Locate the cell with the specified text and output its [X, Y] center coordinate. 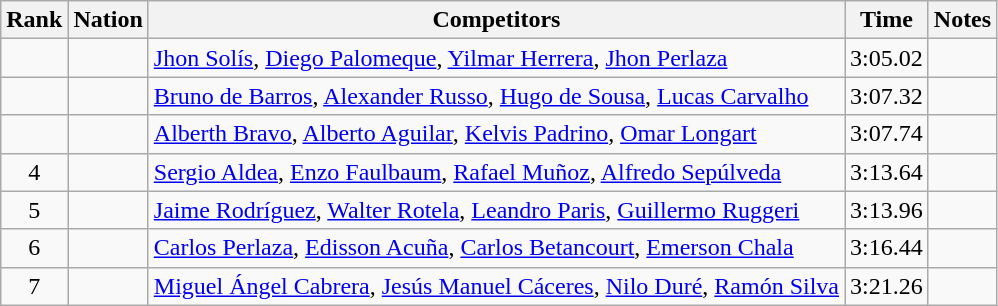
Rank [34, 20]
3:13.96 [887, 210]
3:13.64 [887, 172]
Nation [108, 20]
Miguel Ángel Cabrera, Jesús Manuel Cáceres, Nilo Duré, Ramón Silva [496, 286]
7 [34, 286]
Carlos Perlaza, Edisson Acuña, Carlos Betancourt, Emerson Chala [496, 248]
Bruno de Barros, Alexander Russo, Hugo de Sousa, Lucas Carvalho [496, 96]
3:16.44 [887, 248]
3:05.02 [887, 58]
3:07.74 [887, 134]
Competitors [496, 20]
Sergio Aldea, Enzo Faulbaum, Rafael Muñoz, Alfredo Sepúlveda [496, 172]
Jaime Rodríguez, Walter Rotela, Leandro Paris, Guillermo Ruggeri [496, 210]
Time [887, 20]
Jhon Solís, Diego Palomeque, Yilmar Herrera, Jhon Perlaza [496, 58]
6 [34, 248]
5 [34, 210]
Notes [962, 20]
3:21.26 [887, 286]
Alberth Bravo, Alberto Aguilar, Kelvis Padrino, Omar Longart [496, 134]
3:07.32 [887, 96]
4 [34, 172]
